Search for the cell housing the specified text and yield its [x, y] center coordinate. 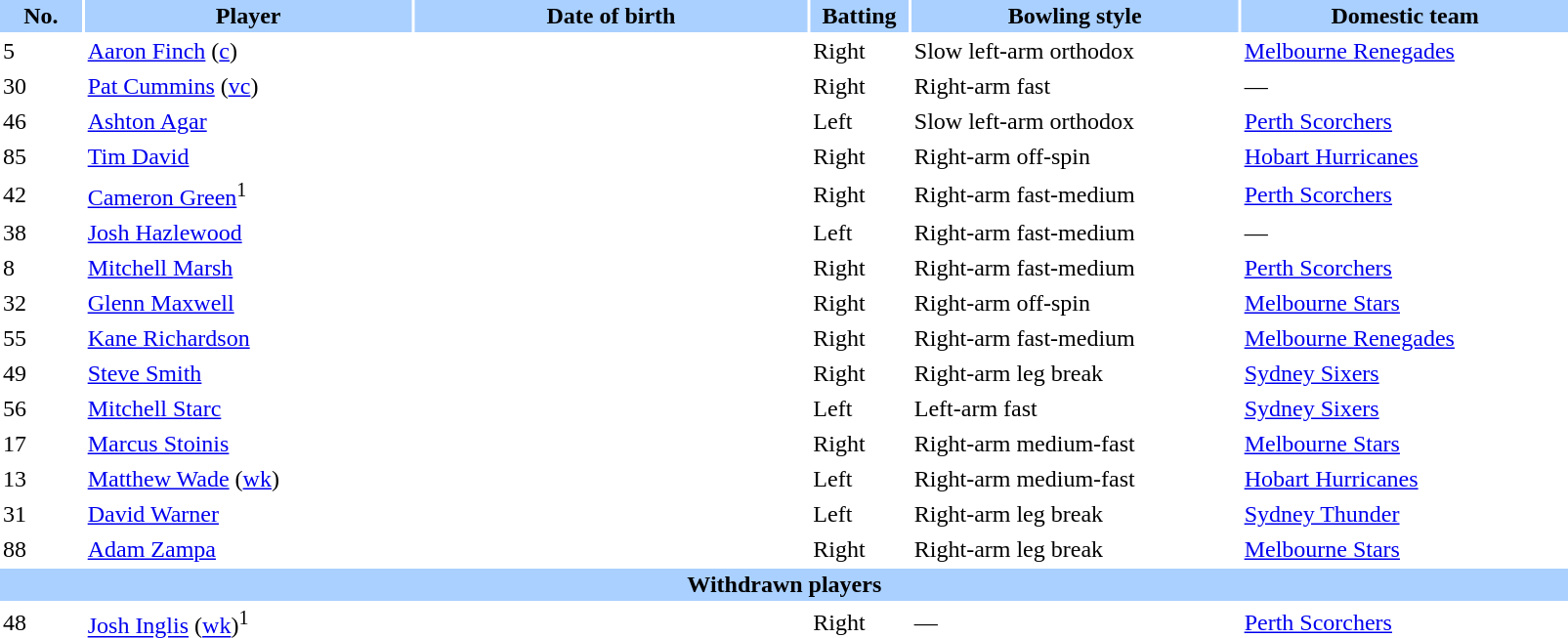
49 [41, 373]
Tim David [248, 156]
No. [41, 16]
13 [41, 479]
5 [41, 51]
Steve Smith [248, 373]
Adam Zampa [248, 549]
88 [41, 549]
32 [41, 303]
85 [41, 156]
Josh Hazlewood [248, 233]
Batting [859, 16]
17 [41, 444]
Ashton Agar [248, 121]
Mitchell Starc [248, 408]
Cameron Green1 [248, 195]
38 [41, 233]
Marcus Stoinis [248, 444]
Date of birth [612, 16]
46 [41, 121]
Pat Cummins (vc) [248, 86]
Kane Richardson [248, 338]
Right-arm fast [1075, 86]
8 [41, 268]
David Warner [248, 514]
Mitchell Marsh [248, 268]
Glenn Maxwell [248, 303]
56 [41, 408]
42 [41, 195]
Player [248, 16]
Bowling style [1075, 16]
30 [41, 86]
Left-arm fast [1075, 408]
Matthew Wade (wk) [248, 479]
55 [41, 338]
31 [41, 514]
Aaron Finch (c) [248, 51]
